Provide the [x, y] coordinate of the cell's center where the given text is located.  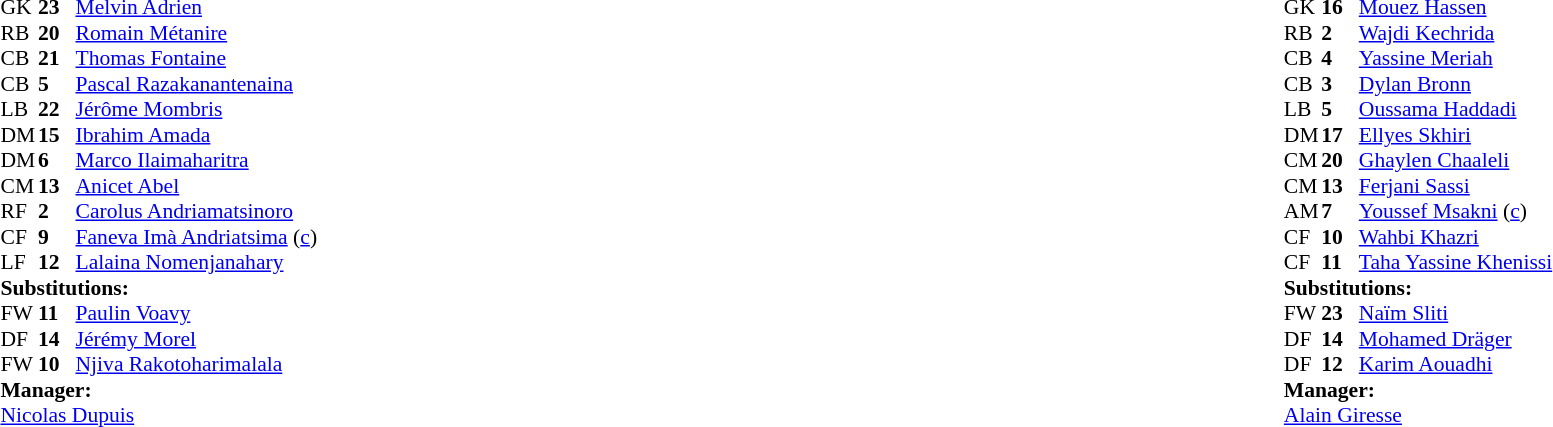
Oussama Haddadi [1456, 109]
Lalaina Nomenjanahary [197, 263]
Pascal Razakanantenaina [197, 84]
Paulin Voavy [197, 313]
Jérôme Mombris [197, 109]
Taha Yassine Khenissi [1456, 263]
Njiva Rakotoharimalala [197, 365]
Thomas Fontaine [197, 59]
Romain Métanire [197, 33]
22 [57, 109]
9 [57, 237]
Yassine Meriah [1456, 59]
21 [57, 59]
Naïm Sliti [1456, 313]
Youssef Msakni (c) [1456, 211]
Wahbi Khazri [1456, 237]
3 [1340, 84]
Anicet Abel [197, 186]
23 [1340, 313]
6 [57, 161]
Ghaylen Chaaleli [1456, 161]
Mohamed Dräger [1456, 339]
7 [1340, 211]
Ibrahim Amada [197, 135]
Marco Ilaimaharitra [197, 161]
17 [1340, 135]
Dylan Bronn [1456, 84]
Karim Aouadhi [1456, 365]
Ferjani Sassi [1456, 186]
Jérémy Morel [197, 339]
15 [57, 135]
4 [1340, 59]
RF [19, 211]
Faneva Imà Andriatsima (c) [197, 237]
AM [1303, 211]
Ellyes Skhiri [1456, 135]
Carolus Andriamatsinoro [197, 211]
LF [19, 263]
Wajdi Kechrida [1456, 33]
